Output the (x, y) coordinate of the center of the cell containing the given text.  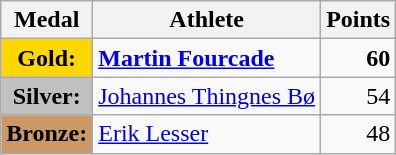
Gold: (47, 58)
Athlete (207, 20)
Silver: (47, 96)
Bronze: (47, 134)
Medal (47, 20)
60 (358, 58)
54 (358, 96)
Points (358, 20)
Johannes Thingnes Bø (207, 96)
48 (358, 134)
Martin Fourcade (207, 58)
Erik Lesser (207, 134)
